Return [X, Y] of the center of cell containing provided text 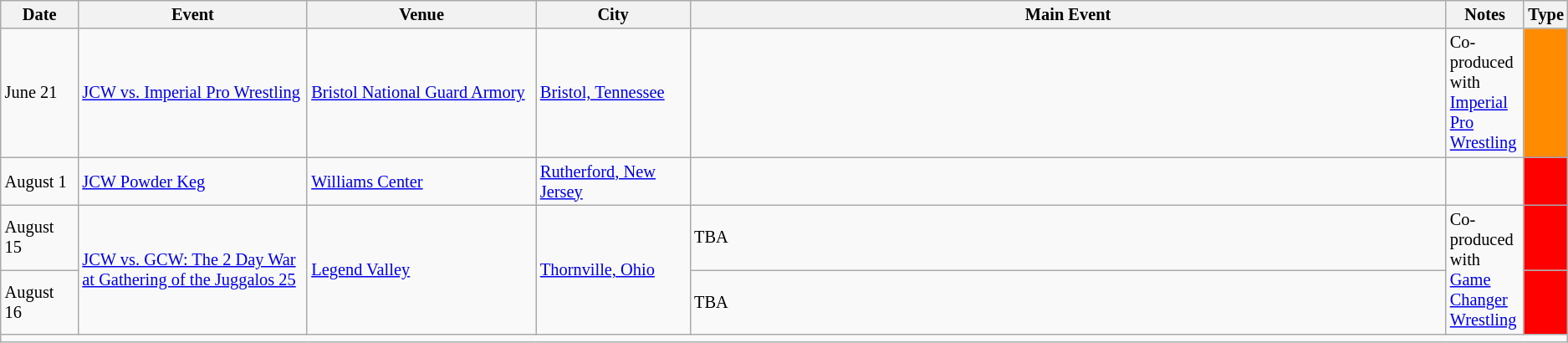
Williams Center [421, 182]
Notes [1485, 14]
City [613, 14]
JCW vs. GCW: The 2 Day War at Gathering of the Juggalos 25 [192, 269]
August 1 [40, 182]
August 16 [40, 301]
Bristol National Guard Armory [421, 93]
Event [192, 14]
Legend Valley [421, 269]
Type [1545, 14]
June 21 [40, 93]
August 15 [40, 238]
JCW vs. Imperial Pro Wrestling [192, 93]
Rutherford, New Jersey [613, 182]
Date [40, 14]
Co-produced with Imperial Pro Wrestling [1485, 93]
Thornville, Ohio [613, 269]
Main Event [1068, 14]
Venue [421, 14]
Co-produced with Game Changer Wrestling [1485, 269]
Bristol, Tennessee [613, 93]
JCW Powder Keg [192, 182]
